Scan for the cell matching the given text and deliver its (x, y) coordinate at center. 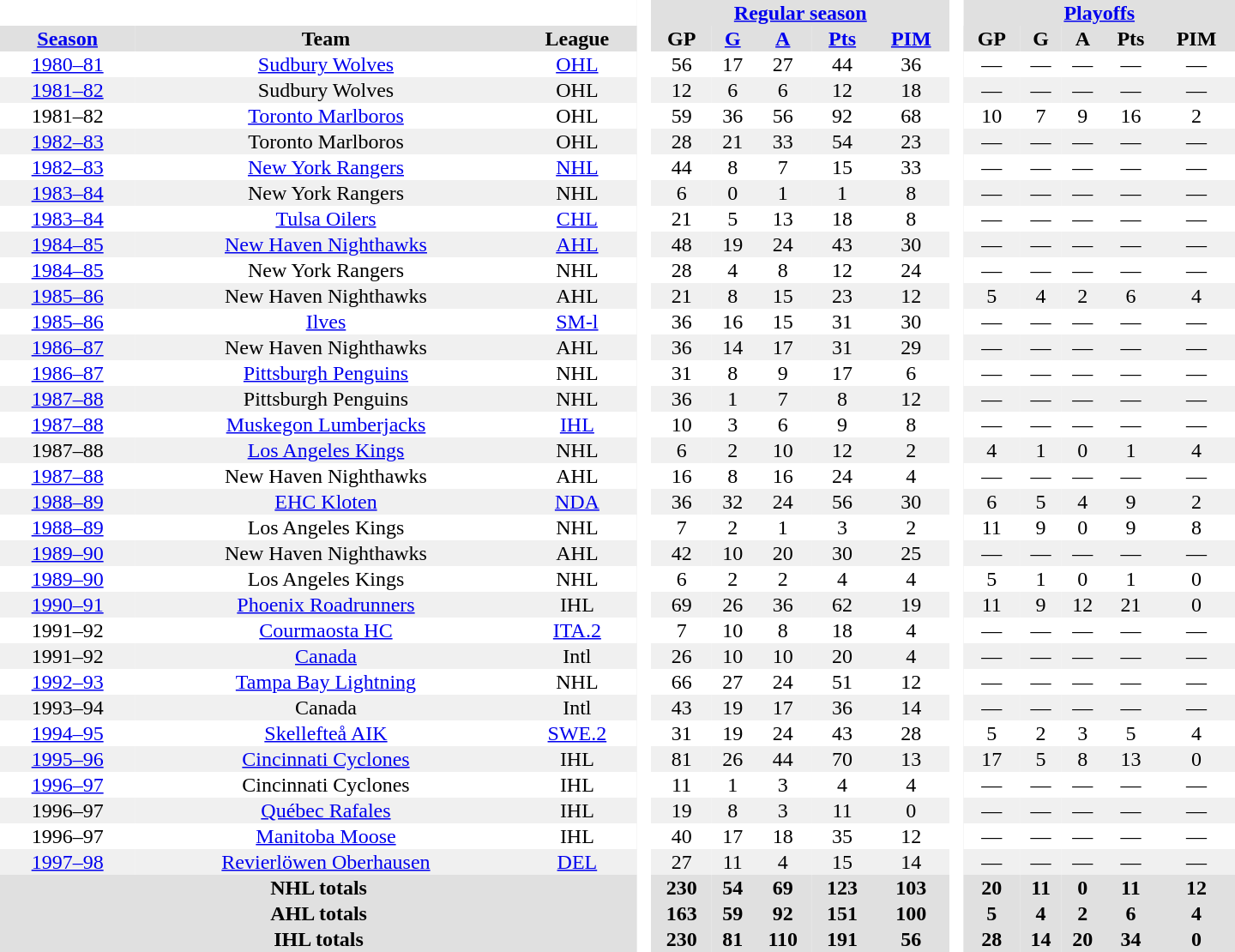
1995–96 (67, 759)
1993–94 (67, 708)
68 (911, 116)
51 (842, 682)
ITA.2 (577, 630)
62 (842, 605)
Tampa Bay Lightning (326, 682)
151 (842, 913)
40 (681, 836)
1997–98 (67, 862)
163 (681, 913)
110 (783, 939)
103 (911, 888)
DEL (577, 862)
Manitoba Moose (326, 836)
Regular season (800, 13)
35 (842, 836)
Phoenix Roadrunners (326, 605)
Courmaosta HC (326, 630)
42 (681, 553)
Revierlöwen Oberhausen (326, 862)
Team (326, 39)
Muskegon Lumberjacks (326, 425)
NDA (577, 502)
Ilves (326, 322)
66 (681, 682)
IHL totals (319, 939)
SWE.2 (577, 733)
100 (911, 913)
1990–91 (67, 605)
Skellefteå AIK (326, 733)
29 (911, 347)
Tulsa Oilers (326, 219)
League (577, 39)
34 (1130, 939)
32 (732, 502)
123 (842, 888)
25 (911, 553)
1980–81 (67, 64)
CHL (577, 219)
Playoffs (1099, 13)
SM-l (577, 322)
AHL totals (319, 913)
EHC Kloten (326, 502)
191 (842, 939)
48 (681, 244)
Season (67, 39)
1994–95 (67, 733)
NHL totals (319, 888)
70 (842, 759)
Québec Rafales (326, 810)
1992–93 (67, 682)
